Return the [X, Y] coordinate for the center point of the cell that contains the specified text.  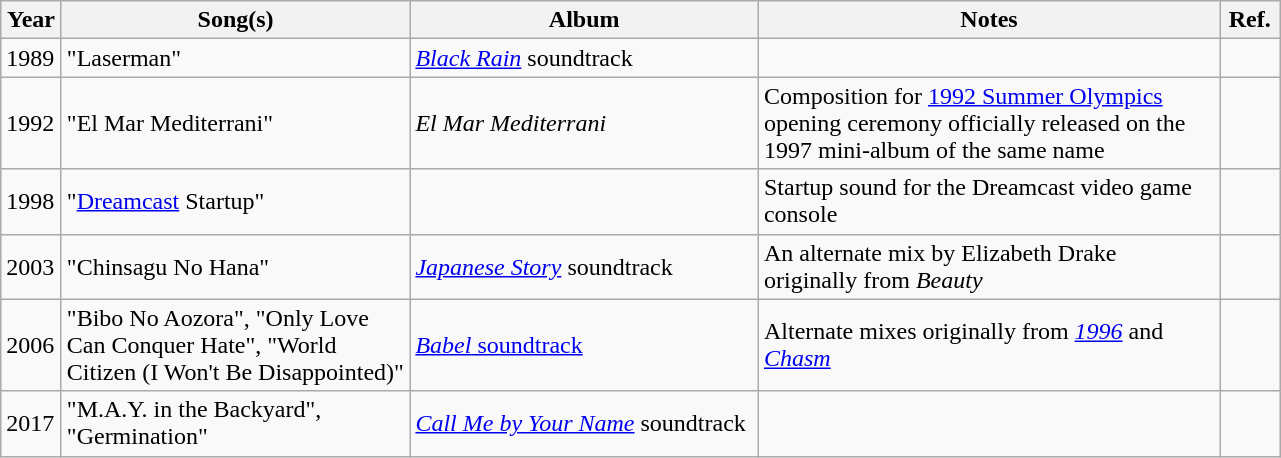
Japanese Story soundtrack [584, 266]
"Chinsagu No Hana" [236, 266]
1989 [32, 58]
Black Rain soundtrack [584, 58]
Album [584, 20]
"Bibo No Aozora", "Only Love Can Conquer Hate", "World Citizen (I Won't Be Disappointed)" [236, 345]
Babel soundtrack [584, 345]
2017 [32, 424]
"M.A.Y. in the Backyard", "Germination" [236, 424]
"Laserman" [236, 58]
An alternate mix by Elizabeth Drake originally from Beauty [988, 266]
1998 [32, 202]
1992 [32, 123]
Composition for 1992 Summer Olympics opening ceremony officially released on the 1997 mini-album of the same name [988, 123]
Alternate mixes originally from 1996 and Chasm [988, 345]
Call Me by Your Name soundtrack [584, 424]
Song(s) [236, 20]
2003 [32, 266]
Startup sound for the Dreamcast video game console [988, 202]
El Mar Mediterrani [584, 123]
Year [32, 20]
Notes [988, 20]
2006 [32, 345]
Ref. [1250, 20]
"Dreamcast Startup" [236, 202]
"El Mar Mediterrani" [236, 123]
